Extract the (X, Y) coordinate from the center of the cell holding the provided text.  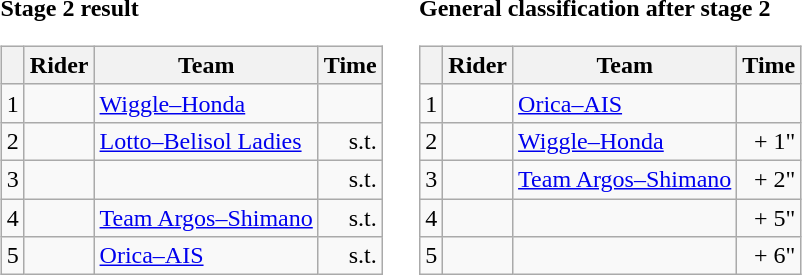
+ 6" (769, 256)
+ 2" (769, 179)
+ 1" (769, 141)
+ 5" (769, 217)
Lotto–Belisol Ladies (206, 141)
